Locate the cell with the specified text and output its (x, y) center coordinate. 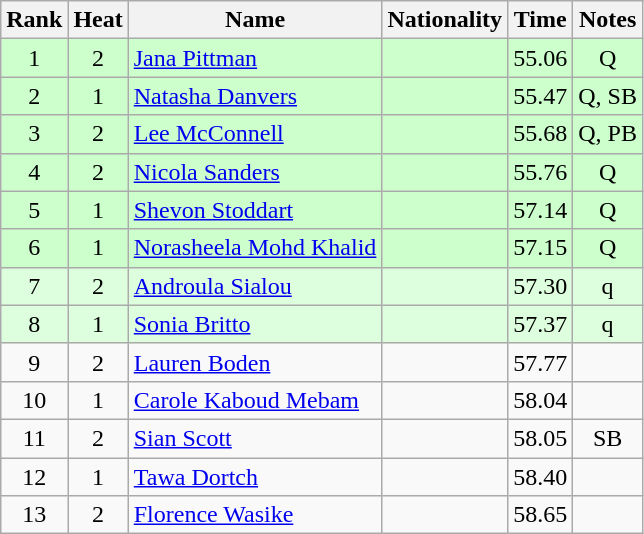
55.76 (540, 172)
11 (34, 438)
58.05 (540, 438)
55.68 (540, 134)
Heat (98, 20)
Name (255, 20)
Tawa Dortch (255, 477)
12 (34, 477)
55.47 (540, 96)
3 (34, 134)
Shevon Stoddart (255, 210)
Q, PB (608, 134)
10 (34, 400)
5 (34, 210)
55.06 (540, 58)
6 (34, 248)
58.65 (540, 515)
Lee McConnell (255, 134)
Carole Kaboud Mebam (255, 400)
57.77 (540, 362)
Lauren Boden (255, 362)
Nationality (445, 20)
Time (540, 20)
Q, SB (608, 96)
57.14 (540, 210)
Nicola Sanders (255, 172)
9 (34, 362)
58.40 (540, 477)
SB (608, 438)
57.37 (540, 324)
57.15 (540, 248)
Florence Wasike (255, 515)
Natasha Danvers (255, 96)
57.30 (540, 286)
Jana Pittman (255, 58)
8 (34, 324)
58.04 (540, 400)
Norasheela Mohd Khalid (255, 248)
Sian Scott (255, 438)
Sonia Britto (255, 324)
4 (34, 172)
Androula Sialou (255, 286)
Notes (608, 20)
13 (34, 515)
7 (34, 286)
Rank (34, 20)
